Provide the [x, y] coordinate of the cell's center where the given text is located.  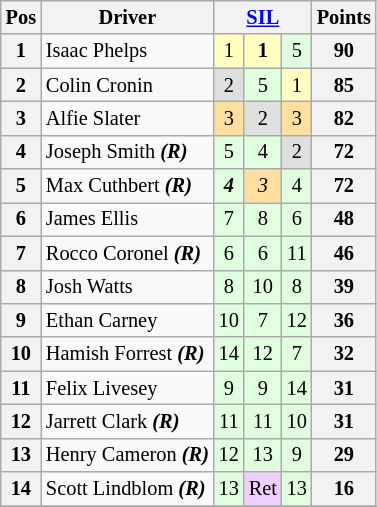
Driver [128, 17]
Isaac Phelps [128, 51]
Ret [263, 489]
Points [344, 17]
Alfie Slater [128, 118]
Max Cuthbert (R) [128, 186]
SIL [263, 17]
Henry Cameron (R) [128, 455]
29 [344, 455]
Hamish Forrest (R) [128, 354]
Ethan Carney [128, 320]
32 [344, 354]
36 [344, 320]
Rocco Coronel (R) [128, 253]
Jarrett Clark (R) [128, 421]
Josh Watts [128, 287]
39 [344, 287]
Felix Livesey [128, 388]
48 [344, 219]
46 [344, 253]
85 [344, 85]
Joseph Smith (R) [128, 152]
Pos [21, 17]
Colin Cronin [128, 85]
Scott Lindblom (R) [128, 489]
82 [344, 118]
James Ellis [128, 219]
90 [344, 51]
16 [344, 489]
